Locate the cell with the specified text and output its [X, Y] center coordinate. 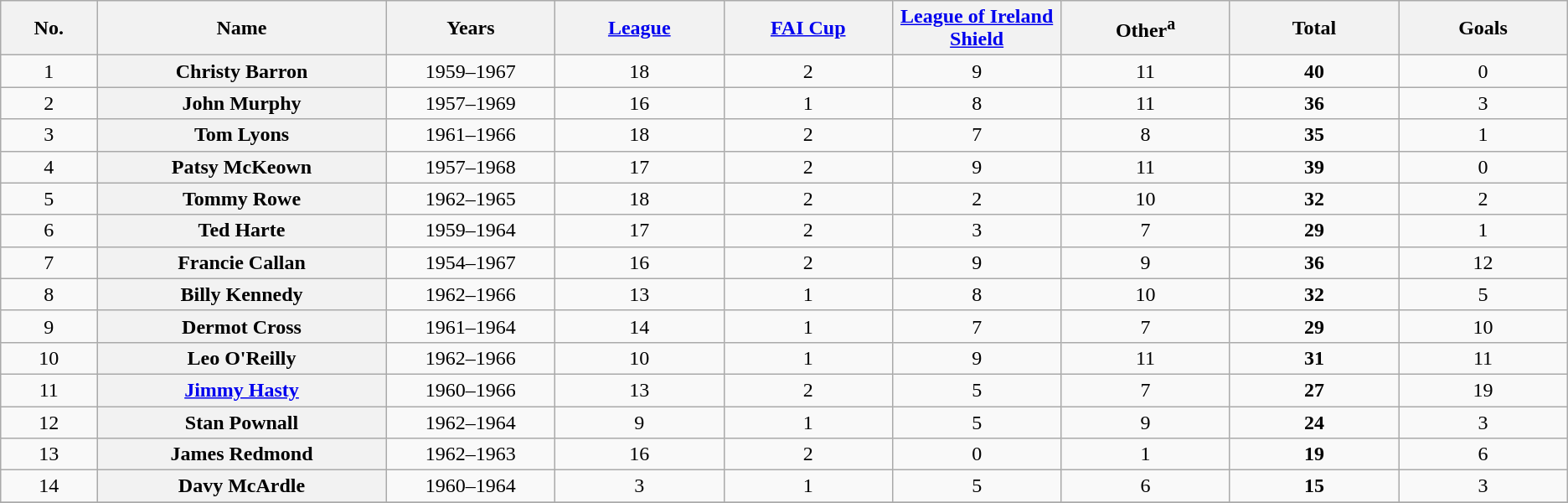
1954–1967 [471, 262]
Othera [1146, 29]
Total [1313, 29]
Stan Pownall [241, 422]
1962–1965 [471, 199]
Patsy McKeown [241, 167]
1962–1964 [471, 422]
James Redmond [241, 454]
1961–1964 [471, 326]
1959–1964 [471, 231]
39 [1313, 167]
31 [1313, 358]
Davy McArdle [241, 486]
35 [1313, 135]
1962–1963 [471, 454]
1960–1966 [471, 390]
League [640, 29]
40 [1313, 71]
Ted Harte [241, 231]
4 [49, 167]
1961–1966 [471, 135]
1957–1969 [471, 103]
27 [1313, 390]
Tommy Rowe [241, 199]
1960–1964 [471, 486]
John Murphy [241, 103]
Dermot Cross [241, 326]
Goals [1483, 29]
FAI Cup [807, 29]
Christy Barron [241, 71]
15 [1313, 486]
No. [49, 29]
Billy Kennedy [241, 294]
24 [1313, 422]
Name [241, 29]
League of Ireland Shield [977, 29]
Jimmy Hasty [241, 390]
Tom Lyons [241, 135]
1957–1968 [471, 167]
Francie Callan [241, 262]
1959–1967 [471, 71]
Leo O'Reilly [241, 358]
Years [471, 29]
